Determine the (x, y) coordinate at the center of the cell enclosing the given text.  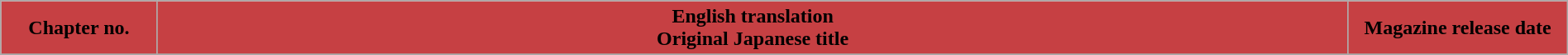
Chapter no. (79, 28)
English translation Original Japanese title (753, 28)
Magazine release date (1457, 28)
